Pinpoint the cell where the given text exists, returning its [X, Y] midpoint coordinate. 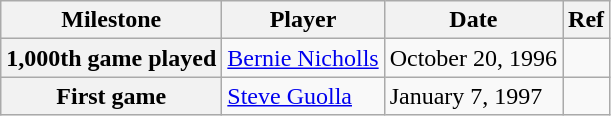
January 7, 1997 [473, 96]
Date [473, 20]
Milestone [112, 20]
1,000th game played [112, 58]
First game [112, 96]
Bernie Nicholls [303, 58]
Ref [586, 20]
Player [303, 20]
Steve Guolla [303, 96]
October 20, 1996 [473, 58]
